Detect which cell encompasses the target text, then output its [X, Y] center coordinate. 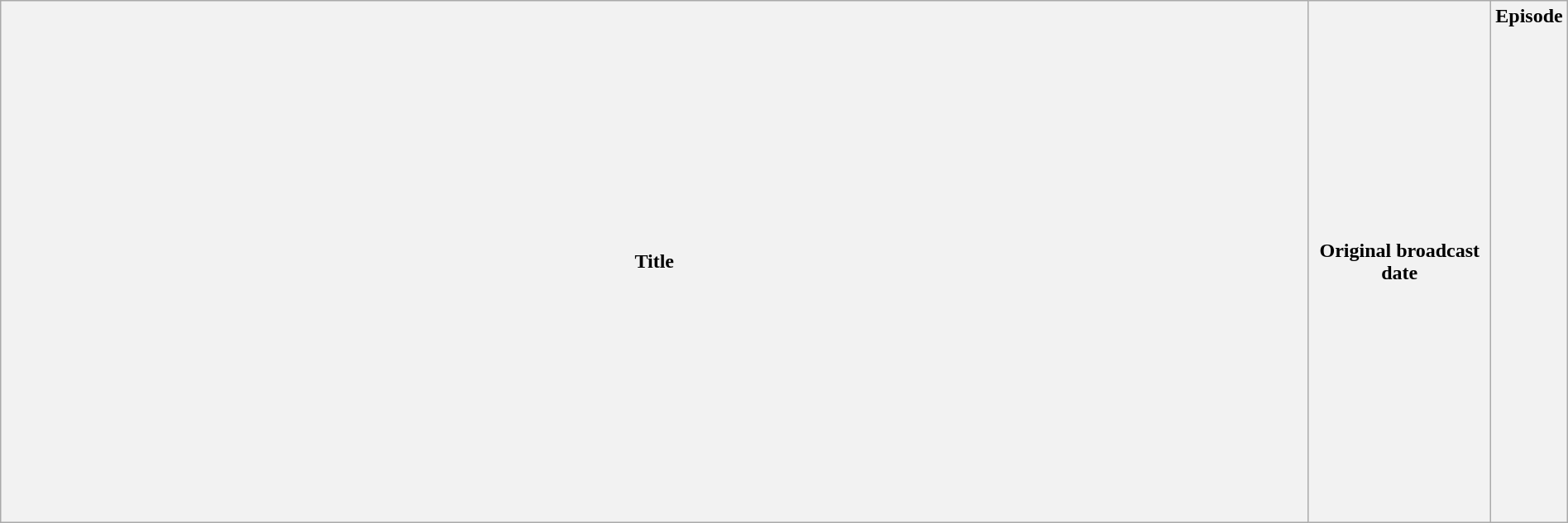
Episode [1529, 262]
Original broadcast date [1399, 262]
Title [655, 262]
